Return the (x, y) coordinate for the center point of the cell that contains the specified text.  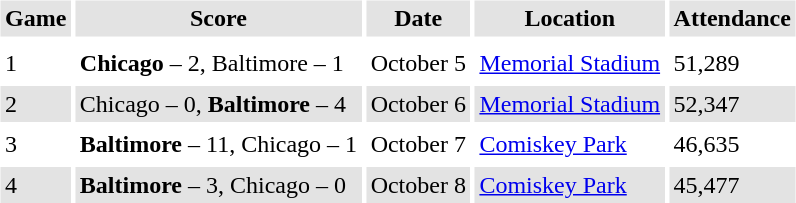
Attendance (732, 18)
51,289 (732, 64)
Chicago – 2, Baltimore – 1 (218, 64)
46,635 (732, 144)
October 7 (418, 144)
Baltimore – 11, Chicago – 1 (218, 144)
Location (570, 18)
2 (35, 104)
Game (35, 18)
45,477 (732, 185)
October 8 (418, 185)
4 (35, 185)
1 (35, 64)
Baltimore – 3, Chicago – 0 (218, 185)
October 6 (418, 104)
Date (418, 18)
3 (35, 144)
Chicago – 0, Baltimore – 4 (218, 104)
October 5 (418, 64)
Score (218, 18)
52,347 (732, 104)
